Return the [X, Y] coordinate for the center point of the cell that contains the specified text.  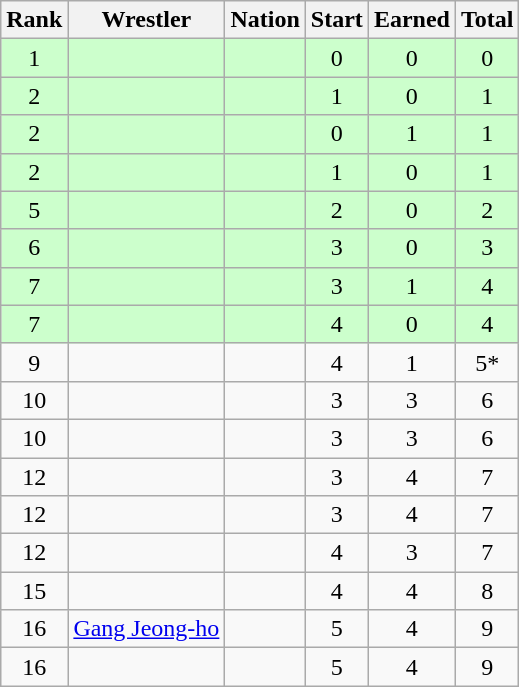
Wrestler [146, 20]
Total [487, 20]
Nation [265, 20]
15 [34, 591]
Earned [412, 20]
5* [487, 362]
8 [487, 591]
Gang Jeong-ho [146, 629]
Rank [34, 20]
Start [336, 20]
